From the cell containing the given text, extract its center point as [X, Y] coordinate. 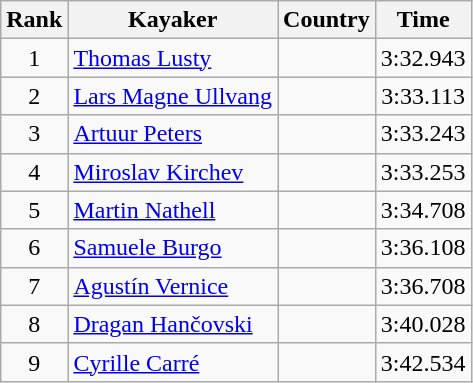
3:33.113 [423, 96]
Time [423, 20]
1 [34, 58]
Artuur Peters [173, 134]
Miroslav Kirchev [173, 172]
2 [34, 96]
3 [34, 134]
Rank [34, 20]
3:34.708 [423, 210]
3:42.534 [423, 362]
Kayaker [173, 20]
Agustín Vernice [173, 286]
Thomas Lusty [173, 58]
8 [34, 324]
Country [327, 20]
3:36.708 [423, 286]
Martin Nathell [173, 210]
6 [34, 248]
3:40.028 [423, 324]
7 [34, 286]
5 [34, 210]
3:33.253 [423, 172]
4 [34, 172]
Samuele Burgo [173, 248]
Cyrille Carré [173, 362]
Dragan Hančovski [173, 324]
3:33.243 [423, 134]
Lars Magne Ullvang [173, 96]
3:36.108 [423, 248]
3:32.943 [423, 58]
9 [34, 362]
